Detect which cell encompasses the target text, then output its [X, Y] center coordinate. 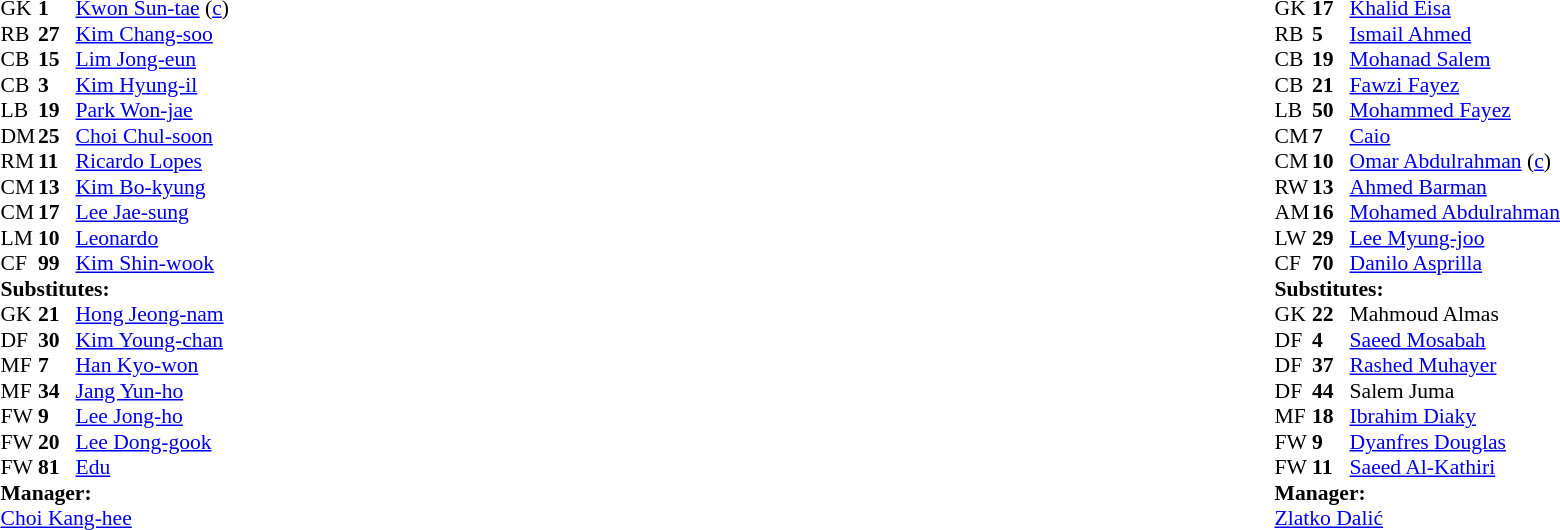
27 [57, 34]
Rashed Muhayer [1455, 365]
DM [19, 136]
Hong Jeong-nam [152, 315]
Leonardo [152, 238]
Lee Myung-joo [1455, 238]
20 [57, 442]
AM [1294, 213]
Choi Chul-soon [152, 136]
25 [57, 136]
37 [1331, 365]
15 [57, 59]
Lim Jong-eun [152, 59]
LW [1294, 238]
Lee Dong-gook [152, 442]
Saeed Al-Kathiri [1455, 467]
Ahmed Barman [1455, 187]
3 [57, 85]
Lee Jong-ho [152, 417]
RM [19, 161]
Han Kyo-won [152, 365]
Mohamed Abdulrahman [1455, 213]
Mahmoud Almas [1455, 315]
Caio [1455, 136]
Salem Juma [1455, 391]
34 [57, 391]
18 [1331, 417]
29 [1331, 238]
50 [1331, 111]
30 [57, 340]
Kim Young-chan [152, 340]
Jang Yun-ho [152, 391]
Kim Shin-wook [152, 263]
99 [57, 263]
4 [1331, 340]
Kim Bo-kyung [152, 187]
Edu [152, 467]
Ibrahim Diaky [1455, 417]
Kim Hyung-il [152, 85]
22 [1331, 315]
Lee Jae-sung [152, 213]
44 [1331, 391]
Ismail Ahmed [1455, 34]
Ricardo Lopes [152, 161]
Dyanfres Douglas [1455, 442]
16 [1331, 213]
RW [1294, 187]
Mohammed Fayez [1455, 111]
LM [19, 238]
17 [57, 213]
Fawzi Fayez [1455, 85]
Kim Chang-soo [152, 34]
Park Won-jae [152, 111]
Saeed Mosabah [1455, 340]
5 [1331, 34]
Danilo Asprilla [1455, 263]
81 [57, 467]
Omar Abdulrahman (c) [1455, 161]
70 [1331, 263]
Mohanad Salem [1455, 59]
